Return [x, y] of the center of cell containing provided text 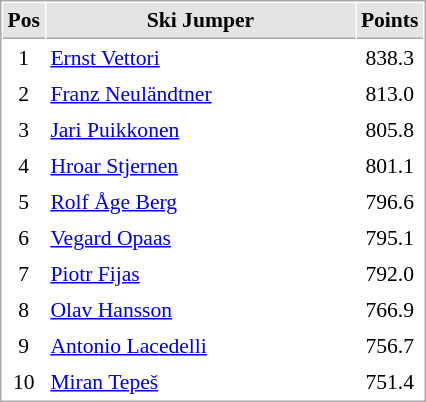
6 [24, 237]
5 [24, 201]
Antonio Lacedelli [200, 345]
Points [390, 21]
792.0 [390, 273]
1 [24, 57]
805.8 [390, 129]
801.1 [390, 165]
838.3 [390, 57]
Vegard Opaas [200, 237]
7 [24, 273]
3 [24, 129]
9 [24, 345]
10 [24, 381]
795.1 [390, 237]
Miran Tepeš [200, 381]
Ernst Vettori [200, 57]
8 [24, 309]
Franz Neuländtner [200, 93]
Ski Jumper [200, 21]
766.9 [390, 309]
796.6 [390, 201]
4 [24, 165]
2 [24, 93]
Hroar Stjernen [200, 165]
Jari Puikkonen [200, 129]
Piotr Fijas [200, 273]
Olav Hansson [200, 309]
Pos [24, 21]
813.0 [390, 93]
751.4 [390, 381]
756.7 [390, 345]
Rolf Åge Berg [200, 201]
